Pinpoint the cell where the given text exists, returning its (X, Y) midpoint coordinate. 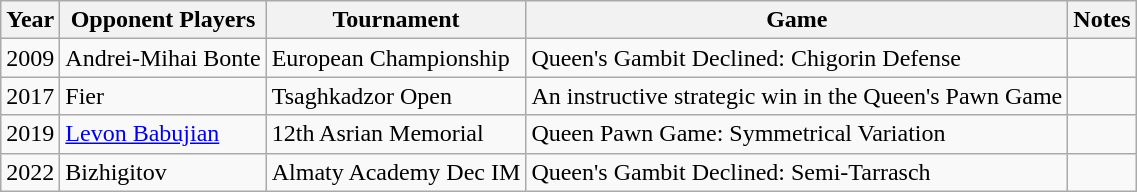
An instructive strategic win in the Queen's Pawn Game (797, 96)
2009 (30, 58)
Queen Pawn Game: Symmetrical Variation (797, 134)
Andrei-Mihai Bonte (163, 58)
Fier (163, 96)
Levon Babujian (163, 134)
Tsaghkadzor Open (396, 96)
Queen's Gambit Declined: Chigorin Defense (797, 58)
2022 (30, 172)
2017 (30, 96)
Opponent Players (163, 20)
Queen's Gambit Declined: Semi-Tarrasch (797, 172)
Notes (1102, 20)
Year (30, 20)
Game (797, 20)
European Championship (396, 58)
Almaty Academy Dec IM (396, 172)
Tournament (396, 20)
Bizhigitov (163, 172)
12th Asrian Memorial (396, 134)
2019 (30, 134)
